From the cell containing the given text, extract its center point as [X, Y] coordinate. 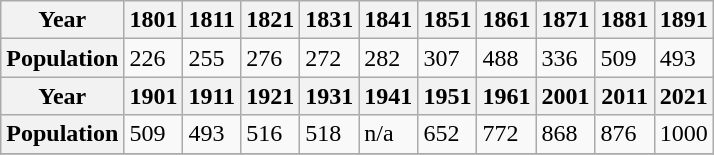
1801 [154, 20]
1891 [684, 20]
1901 [154, 96]
1851 [448, 20]
1861 [506, 20]
272 [330, 58]
518 [330, 134]
1841 [388, 20]
1911 [212, 96]
1881 [624, 20]
1931 [330, 96]
1811 [212, 20]
1921 [270, 96]
1951 [448, 96]
868 [566, 134]
1000 [684, 134]
226 [154, 58]
652 [448, 134]
1831 [330, 20]
282 [388, 58]
772 [506, 134]
876 [624, 134]
1961 [506, 96]
307 [448, 58]
516 [270, 134]
276 [270, 58]
1941 [388, 96]
2011 [624, 96]
255 [212, 58]
2001 [566, 96]
2021 [684, 96]
1871 [566, 20]
336 [566, 58]
488 [506, 58]
n/a [388, 134]
1821 [270, 20]
